Output the [X, Y] coordinate of the center of the cell containing the given text.  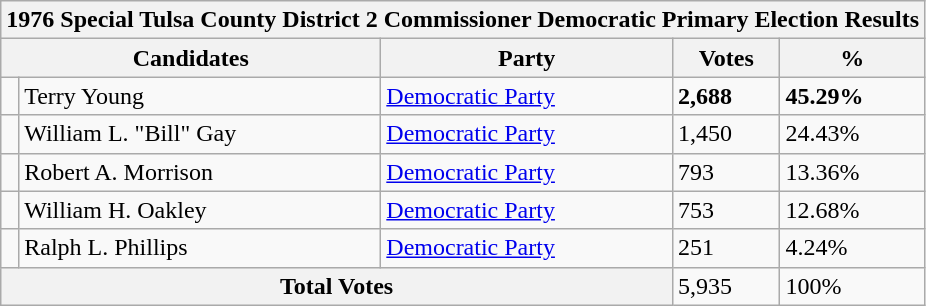
251 [726, 248]
12.68% [852, 210]
5,935 [726, 286]
Terry Young [200, 96]
2,688 [726, 96]
45.29% [852, 96]
13.36% [852, 172]
100% [852, 286]
Candidates [191, 58]
4.24% [852, 248]
Robert A. Morrison [200, 172]
% [852, 58]
Votes [726, 58]
Total Votes [337, 286]
Party [527, 58]
William L. "Bill" Gay [200, 134]
William H. Oakley [200, 210]
Ralph L. Phillips [200, 248]
1,450 [726, 134]
24.43% [852, 134]
793 [726, 172]
1976 Special Tulsa County District 2 Commissioner Democratic Primary Election Results [463, 20]
753 [726, 210]
